Locate the cell with the specified text and output its (X, Y) center coordinate. 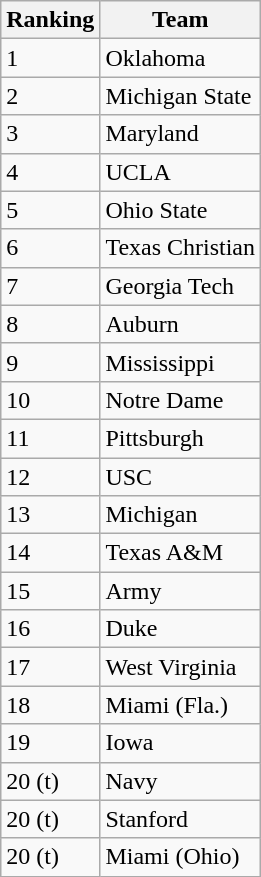
13 (50, 515)
Michigan State (180, 96)
7 (50, 286)
16 (50, 629)
West Virginia (180, 667)
9 (50, 362)
17 (50, 667)
Texas A&M (180, 553)
Iowa (180, 743)
Texas Christian (180, 248)
8 (50, 324)
Auburn (180, 324)
USC (180, 477)
Army (180, 591)
Ohio State (180, 210)
18 (50, 705)
Navy (180, 781)
Pittsburgh (180, 438)
Georgia Tech (180, 286)
14 (50, 553)
15 (50, 591)
UCLA (180, 172)
Ranking (50, 20)
6 (50, 248)
Michigan (180, 515)
Oklahoma (180, 58)
4 (50, 172)
Notre Dame (180, 400)
11 (50, 438)
5 (50, 210)
2 (50, 96)
Maryland (180, 134)
19 (50, 743)
Team (180, 20)
3 (50, 134)
Stanford (180, 819)
Duke (180, 629)
1 (50, 58)
Mississippi (180, 362)
10 (50, 400)
12 (50, 477)
Miami (Fla.) (180, 705)
Miami (Ohio) (180, 857)
